Find where the given text appears and provide that cell's center as (x, y) coordinate. 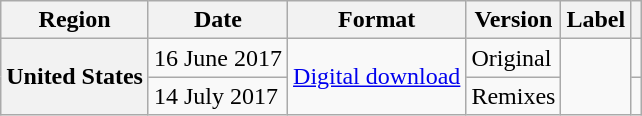
16 June 2017 (218, 58)
Version (514, 20)
Digital download (377, 77)
Date (218, 20)
Region (75, 20)
United States (75, 77)
Remixes (514, 96)
14 July 2017 (218, 96)
Label (596, 20)
Format (377, 20)
Original (514, 58)
